Extract the (X, Y) coordinate from the center of the cell holding the provided text.  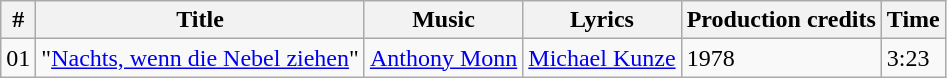
Music (443, 20)
Lyrics (602, 20)
1978 (781, 58)
Michael Kunze (602, 58)
Production credits (781, 20)
# (18, 20)
01 (18, 58)
Anthony Monn (443, 58)
Title (200, 20)
"Nachts, wenn die Nebel ziehen" (200, 58)
3:23 (913, 58)
Time (913, 20)
